Search for the cell housing the specified text and yield its (x, y) center coordinate. 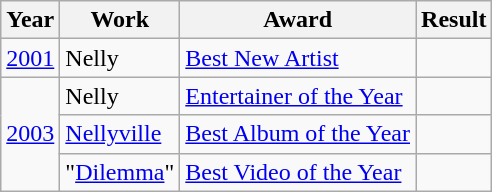
Nellyville (120, 134)
Best Album of the Year (298, 134)
2003 (30, 134)
Entertainer of the Year (298, 96)
Work (120, 20)
Best New Artist (298, 58)
2001 (30, 58)
Year (30, 20)
Result (454, 20)
Best Video of the Year (298, 172)
"Dilemma" (120, 172)
Award (298, 20)
